Return (x, y) of the center of cell containing provided text 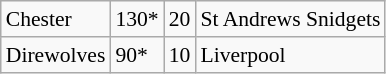
St Andrews Snidgets (290, 19)
10 (180, 55)
Chester (56, 19)
20 (180, 19)
90* (136, 55)
Direwolves (56, 55)
Liverpool (290, 55)
130* (136, 19)
